Find where the given text appears and provide that cell's center as (x, y) coordinate. 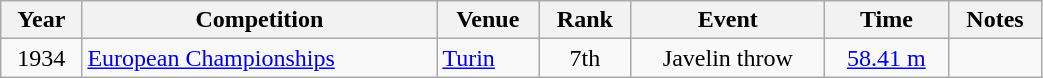
Year (42, 20)
Venue (488, 20)
7th (585, 58)
Competition (260, 20)
Rank (585, 20)
1934 (42, 58)
Javelin throw (728, 58)
58.41 m (886, 58)
Notes (995, 20)
European Championships (260, 58)
Turin (488, 58)
Time (886, 20)
Event (728, 20)
